Identify which cell holds the provided text, then report its [X, Y] central coordinate. 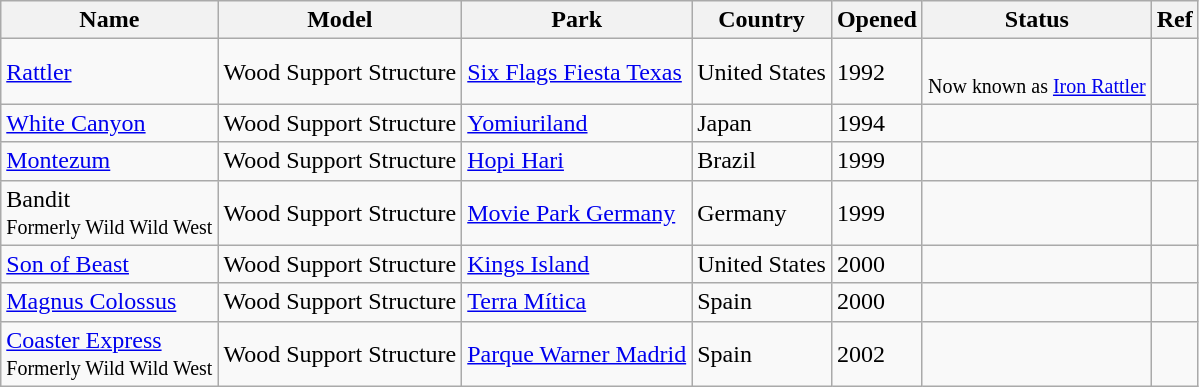
Six Flags Fiesta Texas [577, 72]
Yomiuriland [577, 123]
Son of Beast [110, 264]
Opened [876, 20]
White Canyon [110, 123]
Rattler [110, 72]
1992 [876, 72]
Coaster ExpressFormerly Wild Wild West [110, 354]
Ref [1174, 20]
1994 [876, 123]
Germany [762, 212]
Movie Park Germany [577, 212]
Country [762, 20]
Kings Island [577, 264]
Brazil [762, 161]
Japan [762, 123]
Terra Mítica [577, 302]
Status [1036, 20]
Model [340, 20]
Now known as Iron Rattler [1036, 72]
2002 [876, 354]
Name [110, 20]
Magnus Colossus [110, 302]
Parque Warner Madrid [577, 354]
Hopi Hari [577, 161]
BanditFormerly Wild Wild West [110, 212]
Montezum [110, 161]
Park [577, 20]
